Return [X, Y] of the center of cell containing provided text 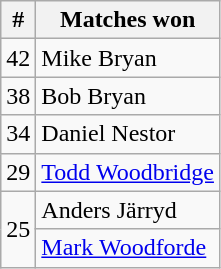
Mark Woodforde [128, 248]
Mike Bryan [128, 58]
34 [18, 134]
# [18, 20]
38 [18, 96]
Matches won [128, 20]
29 [18, 172]
Anders Järryd [128, 210]
Daniel Nestor [128, 134]
Todd Woodbridge [128, 172]
42 [18, 58]
Bob Bryan [128, 96]
25 [18, 229]
